From the cell containing the given text, extract its center point as (X, Y) coordinate. 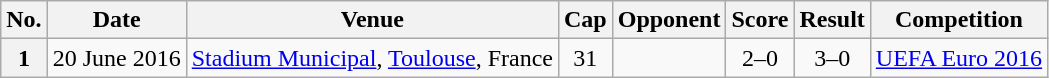
Competition (958, 20)
UEFA Euro 2016 (958, 58)
20 June 2016 (116, 58)
Stadium Municipal, Toulouse, France (372, 58)
1 (24, 58)
Result (832, 20)
Venue (372, 20)
Cap (585, 20)
2–0 (760, 58)
Score (760, 20)
3–0 (832, 58)
No. (24, 20)
31 (585, 58)
Opponent (669, 20)
Date (116, 20)
